Find where the given text appears and provide that cell's center as (x, y) coordinate. 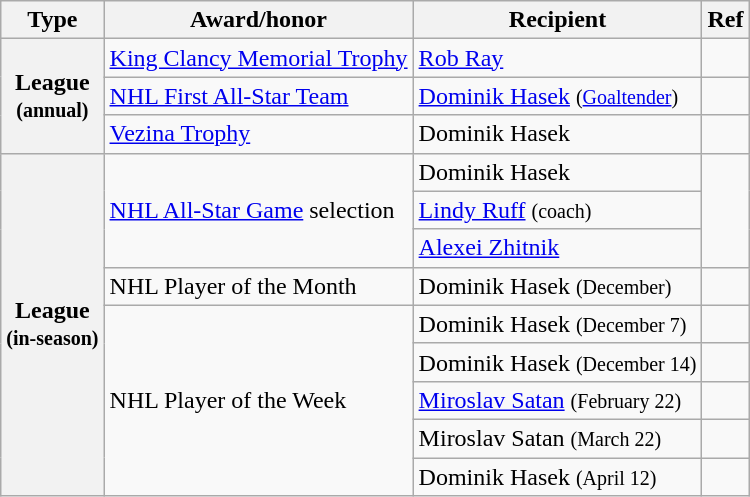
NHL Player of the Week (258, 400)
NHL First All-Star Team (258, 96)
Rob Ray (558, 58)
Dominik Hasek (Goaltender) (558, 96)
Alexei Zhitnik (558, 248)
Recipient (558, 20)
Ref (726, 20)
Dominik Hasek (December) (558, 286)
League(in-season) (52, 324)
Vezina Trophy (258, 134)
NHL All-Star Game selection (258, 210)
NHL Player of the Month (258, 286)
Dominik Hasek (December 14) (558, 362)
Lindy Ruff (coach) (558, 210)
Award/honor (258, 20)
Type (52, 20)
League(annual) (52, 96)
Miroslav Satan (February 22) (558, 400)
Dominik Hasek (April 12) (558, 477)
Miroslav Satan (March 22) (558, 438)
King Clancy Memorial Trophy (258, 58)
Dominik Hasek (December 7) (558, 324)
